Identify which cell holds the provided text, then report its [x, y] central coordinate. 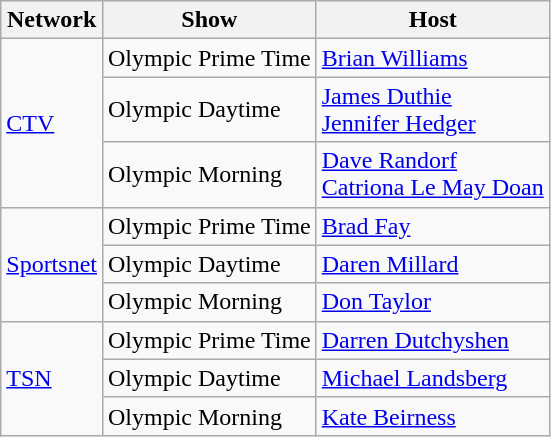
Brian Williams [432, 58]
Darren Dutchyshen [432, 340]
Network [52, 20]
Kate Beirness [432, 416]
Brad Fay [432, 226]
Daren Millard [432, 264]
Michael Landsberg [432, 378]
CTV [52, 123]
James DuthieJennifer Hedger [432, 110]
Dave RandorfCatriona Le May Doan [432, 174]
Host [432, 20]
Sportsnet [52, 264]
Don Taylor [432, 302]
Show [209, 20]
TSN [52, 378]
